Scan for the cell matching the given text and deliver its (x, y) coordinate at center. 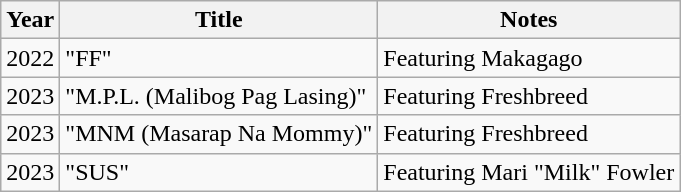
Title (219, 20)
2022 (30, 58)
"M.P.L. (Malibog Pag Lasing)" (219, 96)
Notes (529, 20)
"MNM (Masarap Na Mommy)" (219, 134)
Featuring Makagago (529, 58)
"SUS" (219, 172)
Year (30, 20)
Featuring Mari "Milk" Fowler (529, 172)
"FF" (219, 58)
